Identify which cell holds the provided text, then report its (X, Y) central coordinate. 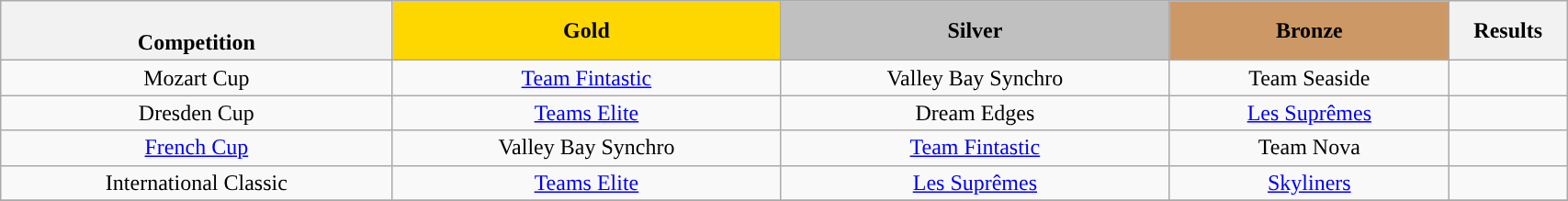
Skyliners (1310, 183)
Team Nova (1310, 148)
French Cup (197, 148)
Mozart Cup (197, 78)
Team Seaside (1310, 78)
Competition (197, 31)
Results (1508, 31)
Dream Edges (976, 113)
Gold (586, 31)
Dresden Cup (197, 113)
Silver (976, 31)
International Classic (197, 183)
Bronze (1310, 31)
